Detect which cell encompasses the target text, then output its (X, Y) center coordinate. 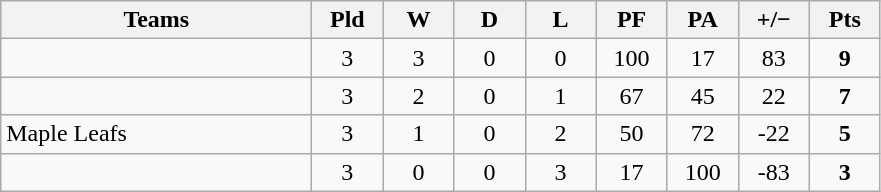
Teams (156, 20)
+/− (774, 20)
PA (702, 20)
67 (632, 96)
Pld (348, 20)
83 (774, 58)
Maple Leafs (156, 134)
D (490, 20)
72 (702, 134)
9 (844, 58)
W (418, 20)
-22 (774, 134)
45 (702, 96)
Pts (844, 20)
-83 (774, 172)
50 (632, 134)
7 (844, 96)
PF (632, 20)
22 (774, 96)
L (560, 20)
5 (844, 134)
